Capture the cell that displays the provided text and extract its [x, y] central coordinate. 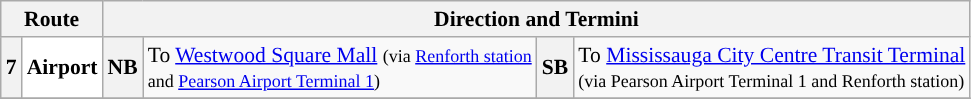
To Westwood Square Mall (via Renforth stationand Pearson Airport Terminal 1) [340, 68]
NB [123, 68]
SB [556, 68]
7 [12, 68]
Direction and Termini [537, 19]
Route [52, 19]
Airport [62, 68]
To Mississauga City Centre Transit Terminal(via Pearson Airport Terminal 1 and Renforth station) [772, 68]
